Extract the (X, Y) coordinate from the center of the cell holding the provided text.  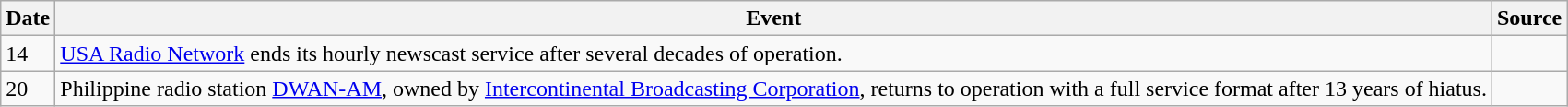
Date (28, 18)
Source (1528, 18)
USA Radio Network ends its hourly newscast service after several decades of operation. (774, 53)
Event (774, 18)
14 (28, 53)
20 (28, 89)
